Determine the (x, y) coordinate at the center of the cell enclosing the given text.  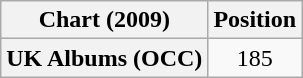
Position (255, 20)
185 (255, 58)
Chart (2009) (104, 20)
UK Albums (OCC) (104, 58)
